Scan for the cell matching the given text and deliver its [X, Y] coordinate at center. 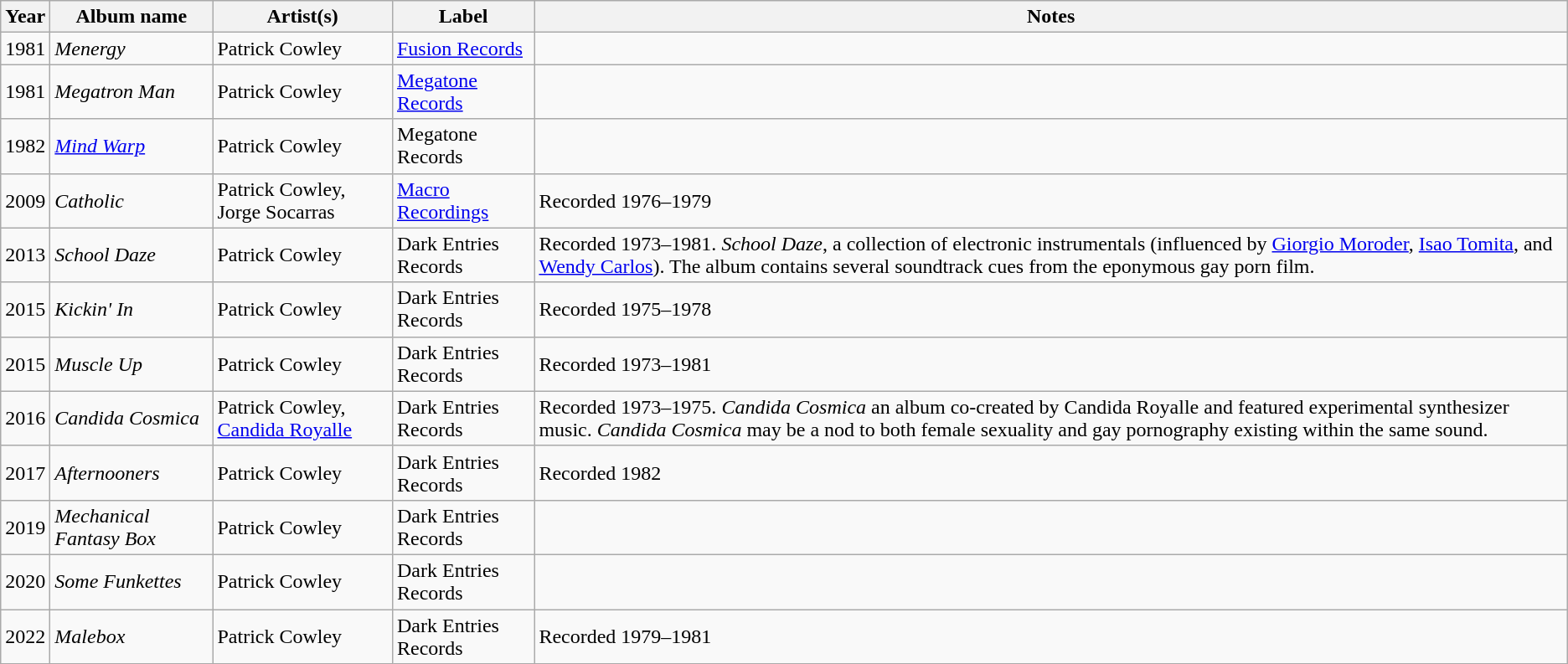
Catholic [132, 201]
2020 [25, 581]
Kickin' In [132, 310]
Macro Recordings [462, 201]
Patrick Cowley, Candida Royalle [303, 419]
2016 [25, 419]
Recorded 1982 [1050, 472]
Recorded 1979–1981 [1050, 636]
Recorded 1973–1981 [1050, 363]
2009 [25, 201]
Label [462, 17]
Year [25, 17]
Some Funkettes [132, 581]
Muscle Up [132, 363]
2019 [25, 528]
Artist(s) [303, 17]
Mechanical Fantasy Box [132, 528]
2022 [25, 636]
Malebox [132, 636]
Patrick Cowley, Jorge Socarras [303, 201]
2013 [25, 255]
Menergy [132, 49]
1982 [25, 146]
2017 [25, 472]
Megatron Man [132, 92]
Album name [132, 17]
Candida Cosmica [132, 419]
Recorded 1976–1979 [1050, 201]
Mind Warp [132, 146]
School Daze [132, 255]
Recorded 1975–1978 [1050, 310]
Afternooners [132, 472]
Notes [1050, 17]
Fusion Records [462, 49]
